Determine the [x, y] coordinate at the center of the cell enclosing the given text.  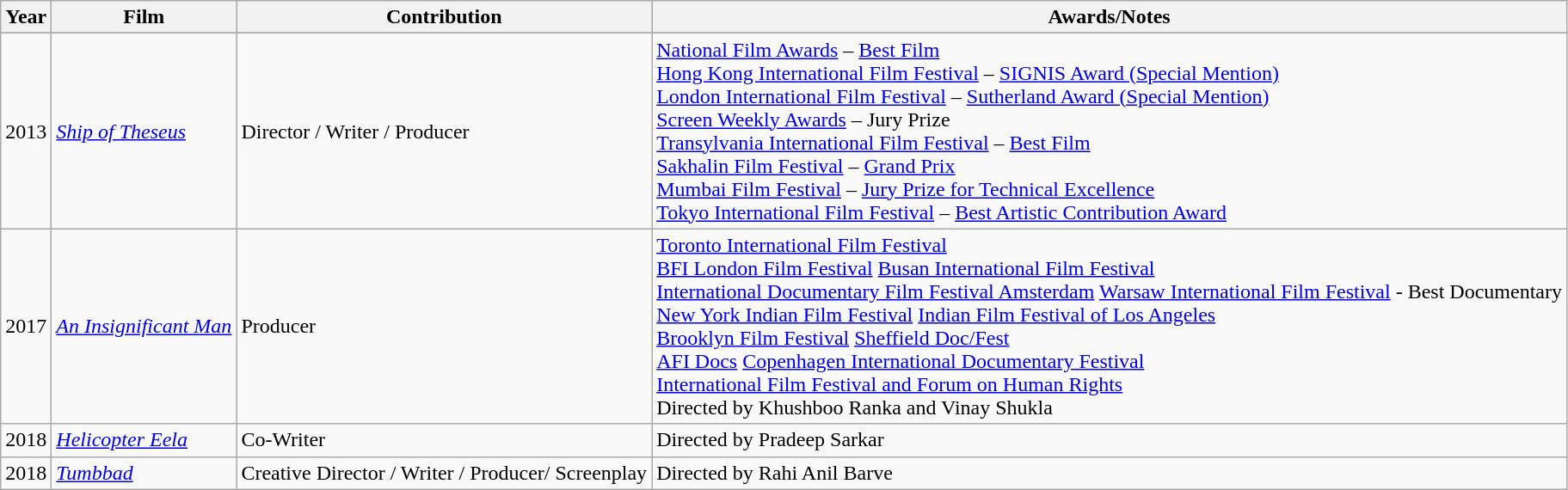
Producer [444, 327]
Creative Director / Writer / Producer/ Screenplay [444, 473]
Helicopter Eela [145, 440]
Year [26, 17]
Director / Writer / Producer [444, 131]
Contribution [444, 17]
An Insignificant Man [145, 327]
2013 [26, 131]
Awards/Notes [1110, 17]
2017 [26, 327]
Directed by Pradeep Sarkar [1110, 440]
Co-Writer [444, 440]
Tumbbad [145, 473]
Ship of Theseus [145, 131]
Film [145, 17]
Directed by Rahi Anil Barve [1110, 473]
